Determine the (x, y) coordinate at the center of the cell enclosing the given text.  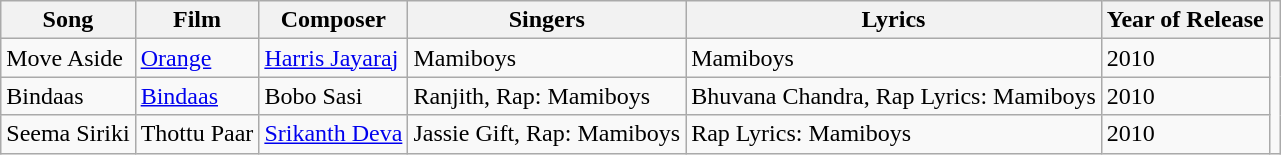
Year of Release (1185, 20)
Song (68, 20)
Singers (547, 20)
Move Aside (68, 58)
Bhuvana Chandra, Rap Lyrics: Mamiboys (894, 96)
Seema Siriki (68, 134)
Bobo Sasi (334, 96)
Harris Jayaraj (334, 58)
Thottu Paar (197, 134)
Jassie Gift, Rap: Mamiboys (547, 134)
Orange (197, 58)
Ranjith, Rap: Mamiboys (547, 96)
Rap Lyrics: Mamiboys (894, 134)
Film (197, 20)
Composer (334, 20)
Lyrics (894, 20)
Srikanth Deva (334, 134)
